Return the [X, Y] coordinate for the center point of the cell that contains the specified text.  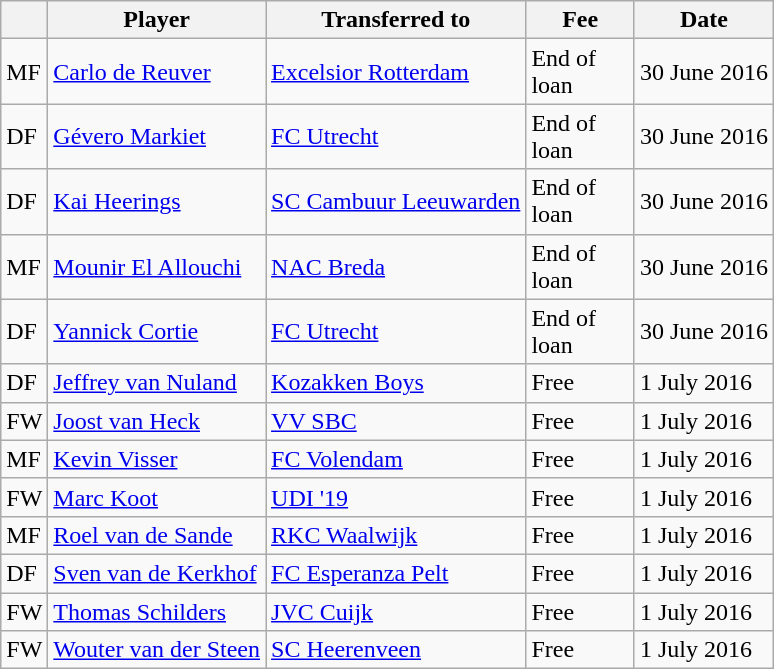
Mounir El Allouchi [157, 266]
Player [157, 20]
Fee [580, 20]
FC Volendam [396, 459]
Yannick Cortie [157, 332]
Marc Koot [157, 497]
Kozakken Boys [396, 383]
Wouter van der Steen [157, 650]
VV SBC [396, 421]
Thomas Schilders [157, 611]
Transferred to [396, 20]
JVC Cuijk [396, 611]
Sven van de Kerkhof [157, 573]
NAC Breda [396, 266]
FC Esperanza Pelt [396, 573]
Carlo de Reuver [157, 72]
Gévero Markiet [157, 136]
Roel van de Sande [157, 535]
Kevin Visser [157, 459]
Excelsior Rotterdam [396, 72]
UDI '19 [396, 497]
Joost van Heck [157, 421]
RKC Waalwijk [396, 535]
SC Heerenveen [396, 650]
Date [704, 20]
SC Cambuur Leeuwarden [396, 202]
Kai Heerings [157, 202]
Jeffrey van Nuland [157, 383]
